For the text-containing cell, return its midpoint in (x, y) coordinate format. 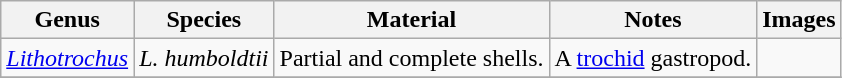
Images (799, 20)
L. humboldtii (204, 58)
Partial and complete shells. (412, 58)
Genus (68, 20)
Material (412, 20)
Species (204, 20)
Notes (653, 20)
Lithotrochus (68, 58)
A trochid gastropod. (653, 58)
